Return the (X, Y) coordinate for the center point of the cell that contains the specified text.  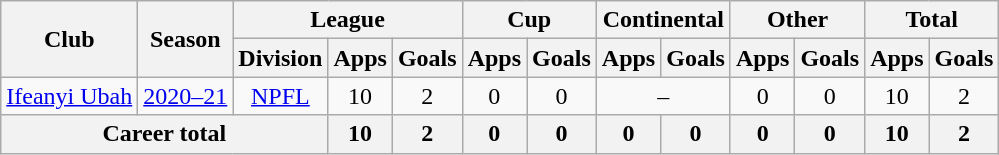
League (348, 20)
– (663, 96)
Continental (663, 20)
Total (932, 20)
Ifeanyi Ubah (70, 96)
Season (186, 39)
Cup (529, 20)
Other (797, 20)
Career total (164, 134)
Club (70, 39)
Division (280, 58)
2020–21 (186, 96)
NPFL (280, 96)
